Return the (x, y) coordinate for the center point of the cell that contains the specified text.  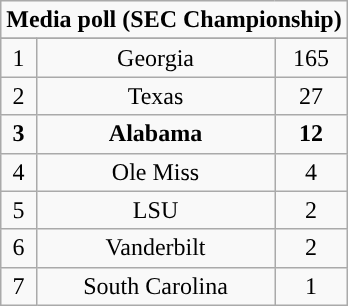
27 (311, 96)
Alabama (156, 134)
6 (18, 248)
12 (311, 134)
Media poll (SEC Championship) (174, 20)
LSU (156, 210)
Texas (156, 96)
Ole Miss (156, 172)
7 (18, 286)
3 (18, 134)
South Carolina (156, 286)
Georgia (156, 58)
Vanderbilt (156, 248)
165 (311, 58)
5 (18, 210)
